Return (X, Y) of the center of cell containing provided text 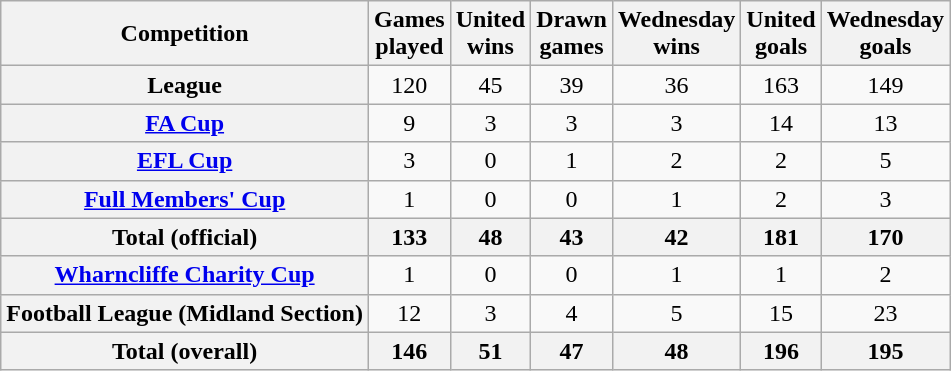
133 (409, 237)
36 (676, 85)
Wednesdaygoals (885, 34)
4 (572, 313)
45 (490, 85)
League (185, 85)
14 (781, 123)
Wharncliffe Charity Cup (185, 275)
47 (572, 351)
195 (885, 351)
12 (409, 313)
Total (overall) (185, 351)
181 (781, 237)
120 (409, 85)
146 (409, 351)
39 (572, 85)
9 (409, 123)
15 (781, 313)
FA Cup (185, 123)
EFL Cup (185, 161)
196 (781, 351)
170 (885, 237)
Unitedgoals (781, 34)
13 (885, 123)
23 (885, 313)
Wednesdaywins (676, 34)
Competition (185, 34)
Football League (Midland Section) (185, 313)
Total (official) (185, 237)
42 (676, 237)
Full Members' Cup (185, 199)
Gamesplayed (409, 34)
163 (781, 85)
51 (490, 351)
Drawngames (572, 34)
149 (885, 85)
Unitedwins (490, 34)
43 (572, 237)
